From the cell containing the given text, extract its center point as [x, y] coordinate. 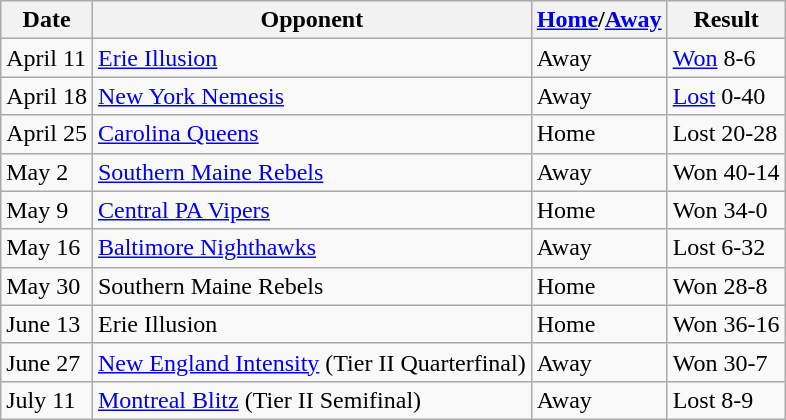
Lost 20-28 [726, 134]
Montreal Blitz (Tier II Semifinal) [312, 400]
Lost 6-32 [726, 248]
Won 40-14 [726, 172]
Carolina Queens [312, 134]
April 25 [47, 134]
Won 8-6 [726, 58]
Baltimore Nighthawks [312, 248]
May 9 [47, 210]
May 2 [47, 172]
July 11 [47, 400]
Lost 0-40 [726, 96]
New York Nemesis [312, 96]
Date [47, 20]
May 16 [47, 248]
April 11 [47, 58]
Opponent [312, 20]
Won 30-7 [726, 362]
May 30 [47, 286]
Central PA Vipers [312, 210]
Won 34-0 [726, 210]
Result [726, 20]
Won 36-16 [726, 324]
Lost 8-9 [726, 400]
Won 28-8 [726, 286]
April 18 [47, 96]
Home/Away [599, 20]
June 27 [47, 362]
June 13 [47, 324]
New England Intensity (Tier II Quarterfinal) [312, 362]
